Find where the given text appears and provide that cell's center as [x, y] coordinate. 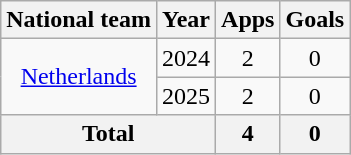
National team [79, 20]
4 [248, 134]
Goals [315, 20]
Netherlands [79, 77]
Year [186, 20]
Apps [248, 20]
2025 [186, 96]
2024 [186, 58]
Total [108, 134]
